Provide the (x, y) coordinate of the cell's center where the given text is located.  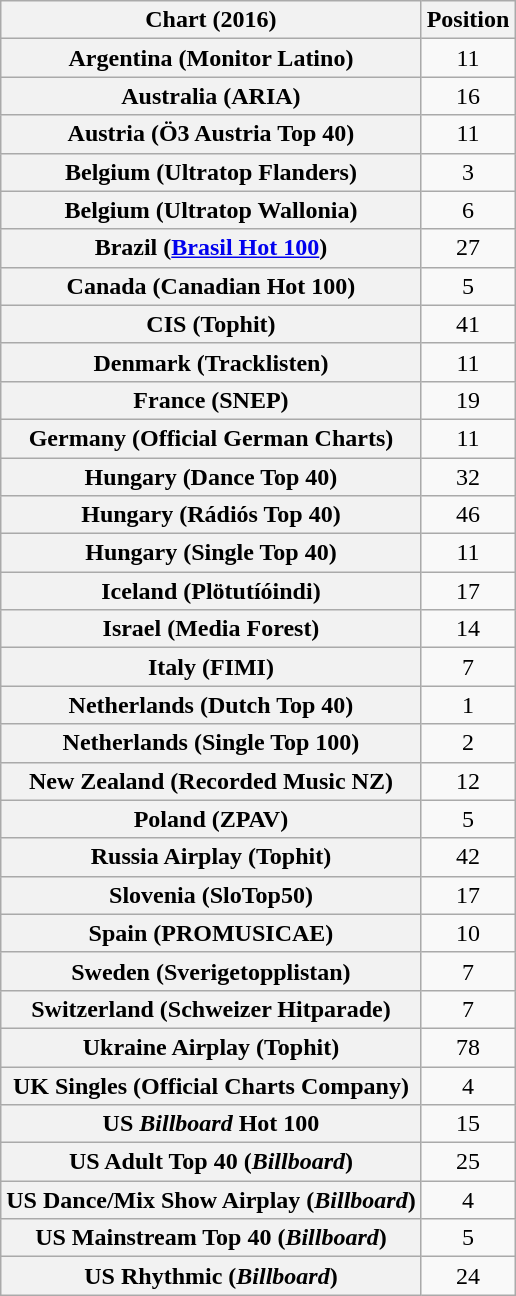
Hungary (Dance Top 40) (211, 477)
32 (468, 477)
New Zealand (Recorded Music NZ) (211, 781)
12 (468, 781)
Hungary (Rádiós Top 40) (211, 515)
3 (468, 172)
US Dance/Mix Show Airplay (Billboard) (211, 1200)
Russia Airplay (Tophit) (211, 857)
27 (468, 248)
Italy (FIMI) (211, 667)
Switzerland (Schweizer Hitparade) (211, 1009)
14 (468, 629)
Brazil (Brasil Hot 100) (211, 248)
Denmark (Tracklisten) (211, 362)
2 (468, 743)
Hungary (Single Top 40) (211, 553)
Poland (ZPAV) (211, 819)
US Billboard Hot 100 (211, 1124)
Australia (ARIA) (211, 96)
Iceland (Plötutíóindi) (211, 591)
1 (468, 705)
Position (468, 20)
Netherlands (Single Top 100) (211, 743)
CIS (Tophit) (211, 324)
15 (468, 1124)
Sweden (Sverigetopplistan) (211, 971)
16 (468, 96)
Chart (2016) (211, 20)
Austria (Ö3 Austria Top 40) (211, 134)
24 (468, 1276)
US Adult Top 40 (Billboard) (211, 1162)
Slovenia (SloTop50) (211, 895)
France (SNEP) (211, 400)
Germany (Official German Charts) (211, 438)
Israel (Media Forest) (211, 629)
46 (468, 515)
42 (468, 857)
19 (468, 400)
6 (468, 210)
Argentina (Monitor Latino) (211, 58)
25 (468, 1162)
UK Singles (Official Charts Company) (211, 1085)
Canada (Canadian Hot 100) (211, 286)
US Mainstream Top 40 (Billboard) (211, 1238)
Ukraine Airplay (Tophit) (211, 1047)
Belgium (Ultratop Flanders) (211, 172)
78 (468, 1047)
41 (468, 324)
Netherlands (Dutch Top 40) (211, 705)
Spain (PROMUSICAE) (211, 933)
Belgium (Ultratop Wallonia) (211, 210)
US Rhythmic (Billboard) (211, 1276)
10 (468, 933)
